Identify which cell holds the provided text, then report its (x, y) central coordinate. 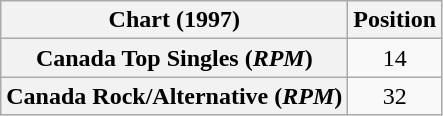
Chart (1997) (174, 20)
32 (395, 96)
14 (395, 58)
Canada Top Singles (RPM) (174, 58)
Canada Rock/Alternative (RPM) (174, 96)
Position (395, 20)
